Capture the cell that displays the provided text and extract its (X, Y) central coordinate. 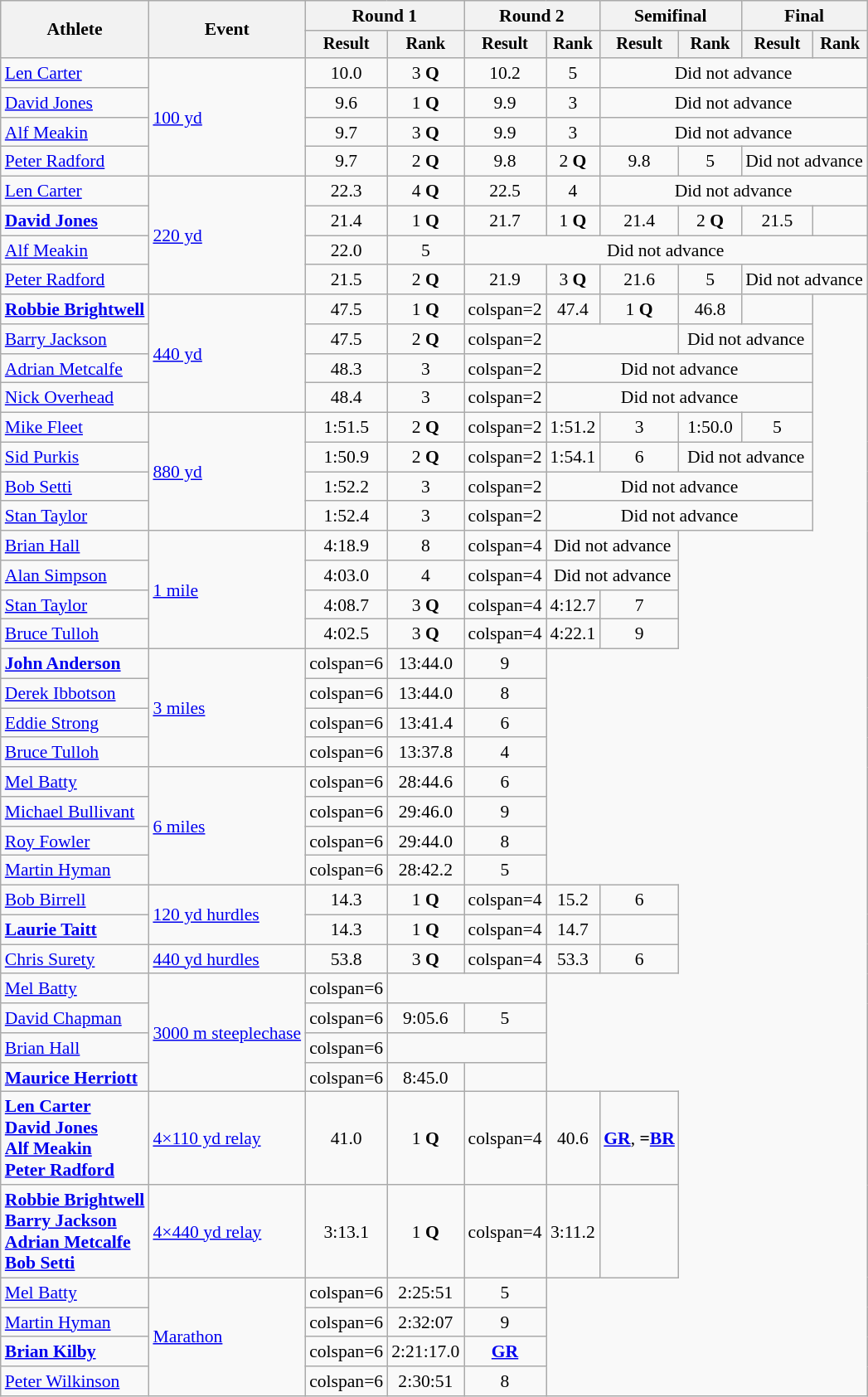
Peter Wilkinson (75, 1381)
220 yd (227, 235)
9:05.6 (425, 1018)
Marathon (227, 1337)
4:12.7 (574, 605)
Bob Birrell (75, 900)
22.3 (347, 192)
21.6 (639, 280)
4 Q (425, 192)
120 yd hurdles (227, 915)
Semifinal (670, 16)
1:52.2 (347, 487)
440 yd hurdles (227, 959)
28:44.6 (425, 782)
2:21:17.0 (425, 1352)
41.0 (347, 1138)
GR, =BR (639, 1138)
440 yd (227, 353)
3000 m steeplechase (227, 1033)
21.9 (506, 280)
Len CarterDavid JonesAlf MeakinPeter Radford (75, 1138)
Michael Bullivant (75, 812)
4×440 yd relay (227, 1231)
10.0 (347, 73)
Round 1 (385, 16)
4:08.7 (347, 605)
100 yd (227, 117)
Derek Ibbotson (75, 694)
4:18.9 (347, 546)
53.8 (347, 959)
22.5 (506, 192)
Nick Overhead (75, 398)
Chris Surety (75, 959)
Brian Kilby (75, 1352)
14.7 (574, 930)
4:03.0 (347, 575)
21.7 (506, 221)
9.6 (347, 103)
1:52.4 (347, 517)
Adrian Metcalfe (75, 369)
2:32:07 (425, 1322)
Laurie Taitt (75, 930)
29:46.0 (425, 812)
46.8 (710, 309)
48.3 (347, 369)
1 mile (227, 589)
Roy Fowler (75, 842)
4×110 yd relay (227, 1138)
Sid Purkis (75, 458)
2:25:51 (425, 1293)
13:37.8 (425, 753)
1:54.1 (574, 458)
13:41.4 (425, 723)
7 (639, 605)
2:30:51 (425, 1381)
6 miles (227, 826)
880 yd (227, 472)
Mike Fleet (75, 428)
Barry Jackson (75, 339)
28:42.2 (425, 871)
Maurice Herriott (75, 1078)
15.2 (574, 900)
3 miles (227, 708)
Robbie Brightwell (75, 309)
1:51.5 (347, 428)
3:13.1 (347, 1231)
1:51.2 (574, 428)
47.4 (574, 309)
John Anderson (75, 664)
40.6 (574, 1138)
29:44.0 (425, 842)
Robbie BrightwellBarry JacksonAdrian MetcalfeBob Setti (75, 1231)
1:50.9 (347, 458)
48.4 (347, 398)
Event (227, 30)
GR (506, 1352)
10.2 (506, 73)
1:50.0 (710, 428)
David Chapman (75, 1018)
3:11.2 (574, 1231)
22.0 (347, 250)
8:45.0 (425, 1078)
4:22.1 (574, 634)
Bob Setti (75, 487)
Eddie Strong (75, 723)
Round 2 (532, 16)
Final (804, 16)
Alan Simpson (75, 575)
53.3 (574, 959)
Athlete (75, 30)
4:02.5 (347, 634)
